Identify which cell holds the provided text, then report its (X, Y) central coordinate. 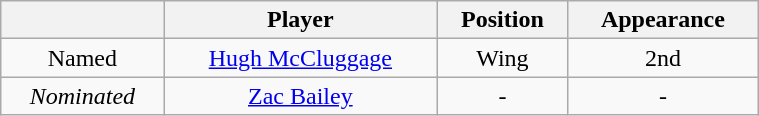
Wing (503, 58)
Nominated (82, 96)
Player (300, 20)
Position (503, 20)
Named (82, 58)
Zac Bailey (300, 96)
Hugh McCluggage (300, 58)
Appearance (662, 20)
2nd (662, 58)
